Locate the cell with the specified text and output its [X, Y] center coordinate. 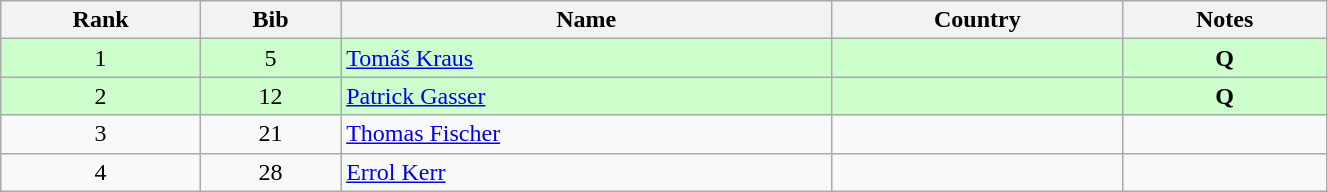
12 [270, 96]
Notes [1225, 20]
21 [270, 134]
28 [270, 172]
Thomas Fischer [586, 134]
Rank [101, 20]
Bib [270, 20]
5 [270, 58]
1 [101, 58]
Name [586, 20]
Errol Kerr [586, 172]
Patrick Gasser [586, 96]
3 [101, 134]
Tomáš Kraus [586, 58]
Country [978, 20]
2 [101, 96]
4 [101, 172]
